Return (x, y) of the center of cell containing provided text 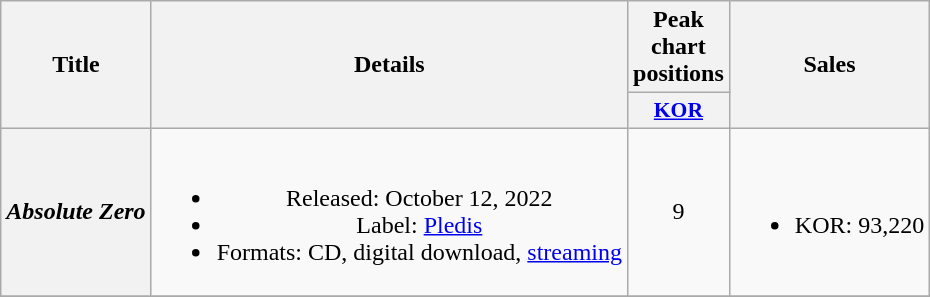
Sales (829, 65)
Absolute Zero (76, 212)
9 (679, 212)
KOR: 93,220 (829, 212)
Released: October 12, 2022Label: PledisFormats: CD, digital download, streaming (389, 212)
KOR (679, 111)
Title (76, 65)
Details (389, 65)
Peak chart positions (679, 47)
